Provide the [X, Y] coordinate of the cell's center where the given text is located.  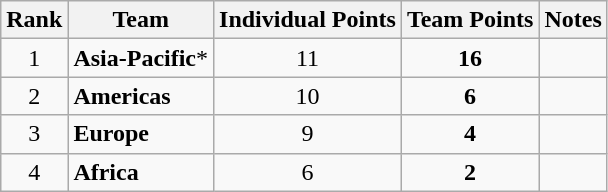
Europe [141, 134]
Notes [573, 20]
Team [141, 20]
10 [308, 96]
Individual Points [308, 20]
16 [470, 58]
Americas [141, 96]
Asia-Pacific* [141, 58]
Team Points [470, 20]
3 [34, 134]
Rank [34, 20]
11 [308, 58]
Africa [141, 172]
1 [34, 58]
9 [308, 134]
